Detect which cell encompasses the target text, then output its [x, y] center coordinate. 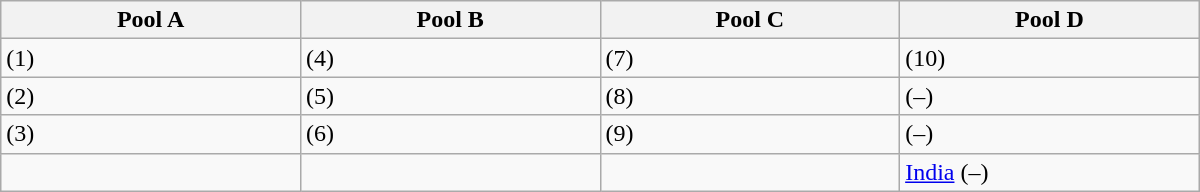
Pool B [450, 20]
(3) [151, 134]
(8) [750, 96]
India (–) [1050, 172]
Pool D [1050, 20]
(4) [450, 58]
Pool A [151, 20]
(9) [750, 134]
(10) [1050, 58]
(6) [450, 134]
(2) [151, 96]
Pool C [750, 20]
(1) [151, 58]
(7) [750, 58]
(5) [450, 96]
